From the cell containing the given text, extract its center point as (X, Y) coordinate. 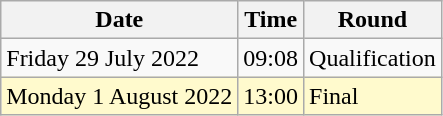
Date (120, 20)
Qualification (373, 58)
13:00 (271, 96)
09:08 (271, 58)
Friday 29 July 2022 (120, 58)
Monday 1 August 2022 (120, 96)
Round (373, 20)
Final (373, 96)
Time (271, 20)
